From the cell containing the given text, extract its center point as (x, y) coordinate. 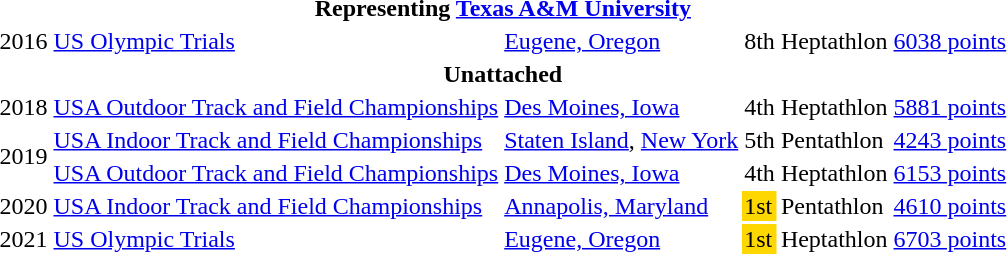
8th (760, 41)
Staten Island, New York (622, 140)
Annapolis, Maryland (622, 206)
5th (760, 140)
